Output the (X, Y) coordinate of the center of the cell containing the given text.  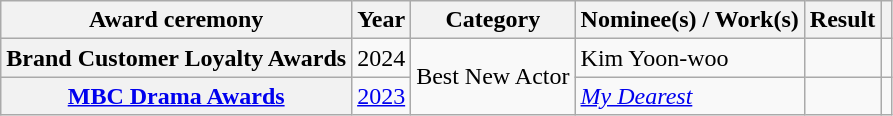
MBC Drama Awards (176, 96)
Nominee(s) / Work(s) (690, 20)
Brand Customer Loyalty Awards (176, 58)
My Dearest (690, 96)
Best New Actor (493, 77)
2023 (382, 96)
Kim Yoon-woo (690, 58)
Category (493, 20)
2024 (382, 58)
Year (382, 20)
Result (842, 20)
Award ceremony (176, 20)
